Locate the cell with the specified text and output its (X, Y) center coordinate. 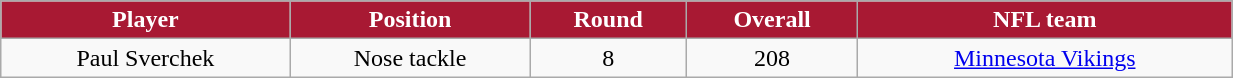
Position (410, 20)
Minnesota Vikings (1045, 58)
Overall (772, 20)
Player (146, 20)
Nose tackle (410, 58)
208 (772, 58)
NFL team (1045, 20)
Round (608, 20)
8 (608, 58)
Paul Sverchek (146, 58)
